Return the [X, Y] coordinate for the center point of the cell that contains the specified text.  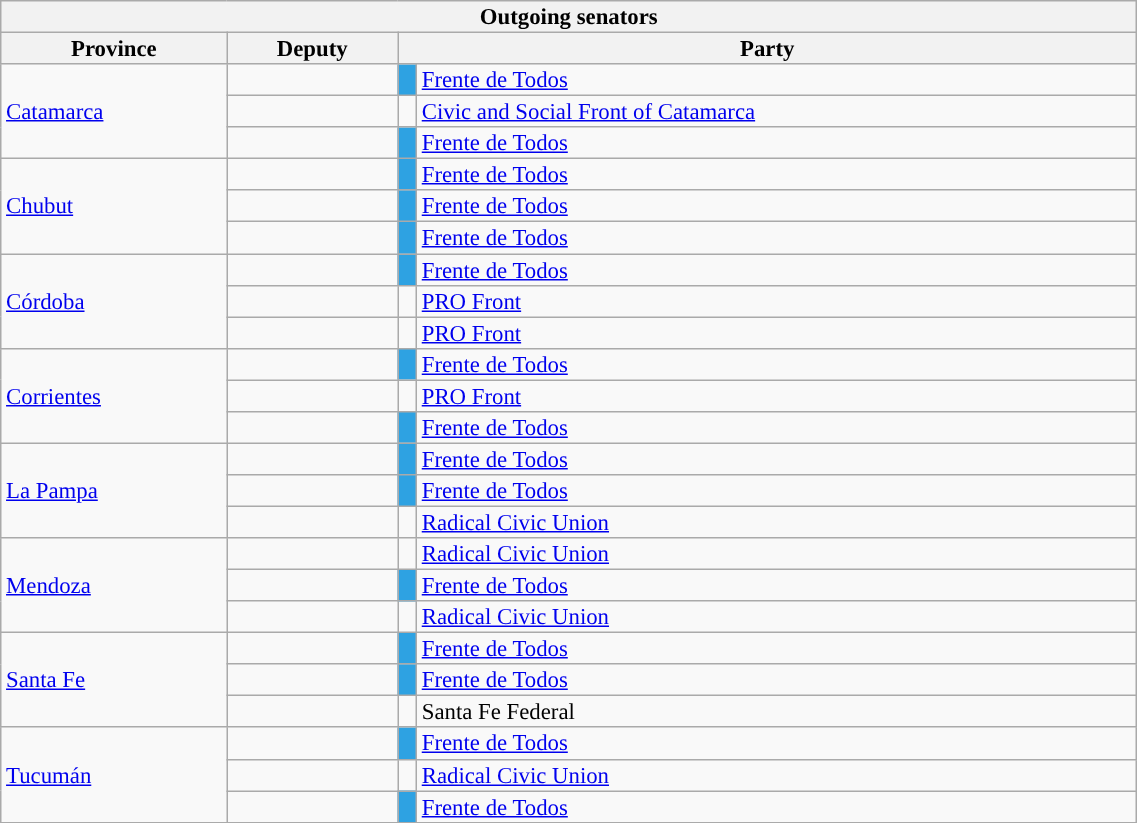
Corrientes [114, 396]
Civic and Social Front of Catamarca [776, 112]
Mendoza [114, 586]
Outgoing senators [569, 17]
Tucumán [114, 776]
Santa Fe Federal [776, 712]
Catamarca [114, 112]
Party [768, 49]
Santa Fe [114, 680]
La Pampa [114, 490]
Chubut [114, 206]
Córdoba [114, 302]
Province [114, 49]
Deputy [312, 49]
